Determine the (X, Y) coordinate at the center of the cell enclosing the given text.  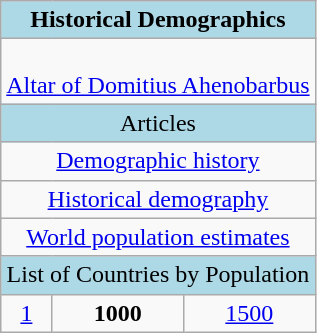
1000 (118, 313)
Historical demography (158, 199)
Altar of Domitius Ahenobarbus (158, 72)
List of Countries by Population (158, 275)
World population estimates (158, 237)
Demographic history (158, 161)
1 (26, 313)
Historical Demographics (158, 20)
1500 (250, 313)
Articles (158, 123)
